Provide the (x, y) coordinate of the cell's center where the given text is located.  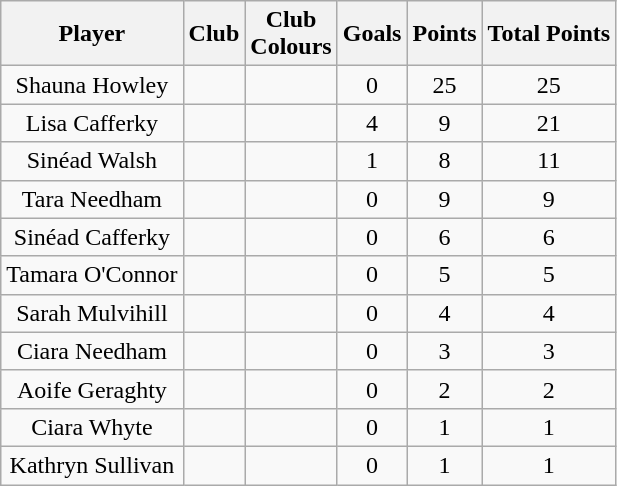
Sarah Mulvihill (92, 313)
Sinéad Walsh (92, 161)
Points (444, 34)
Lisa Cafferky (92, 123)
Aoife Geraghty (92, 389)
8 (444, 161)
Tamara O'Connor (92, 275)
Club (214, 34)
Shauna Howley (92, 85)
Ciara Needham (92, 351)
Kathryn Sullivan (92, 465)
Total Points (549, 34)
ClubColours (291, 34)
Player (92, 34)
11 (549, 161)
Sinéad Cafferky (92, 237)
Ciara Whyte (92, 427)
Goals (372, 34)
Tara Needham (92, 199)
21 (549, 123)
